Locate the cell with the specified text and output its (X, Y) center coordinate. 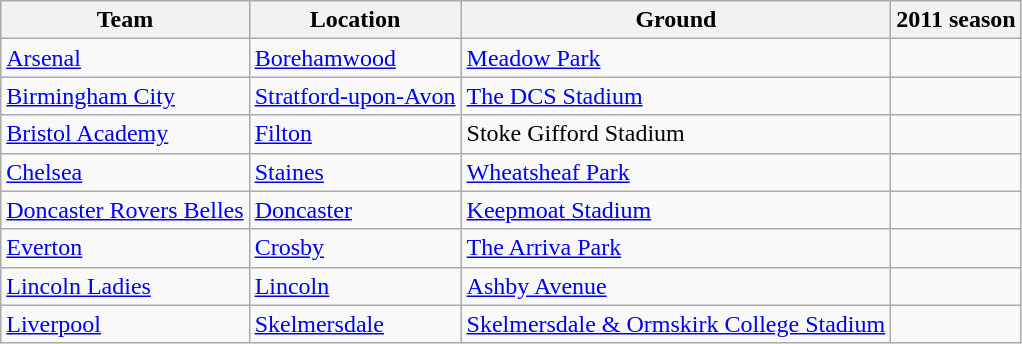
Arsenal (125, 58)
Keepmoat Stadium (676, 210)
Bristol Academy (125, 134)
2011 season (956, 20)
Filton (355, 134)
Staines (355, 172)
Borehamwood (355, 58)
Meadow Park (676, 58)
Lincoln (355, 286)
Skelmersdale (355, 324)
Crosby (355, 248)
Lincoln Ladies (125, 286)
The Arriva Park (676, 248)
Skelmersdale & Ormskirk College Stadium (676, 324)
Doncaster Rovers Belles (125, 210)
Liverpool (125, 324)
The DCS Stadium (676, 96)
Location (355, 20)
Chelsea (125, 172)
Birmingham City (125, 96)
Stratford-upon-Avon (355, 96)
Wheatsheaf Park (676, 172)
Everton (125, 248)
Ashby Avenue (676, 286)
Doncaster (355, 210)
Ground (676, 20)
Stoke Gifford Stadium (676, 134)
Team (125, 20)
